Capture the cell that displays the provided text and extract its [X, Y] central coordinate. 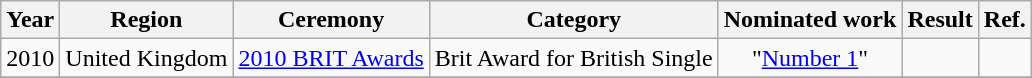
Nominated work [810, 20]
Category [574, 20]
Ref. [1004, 20]
Year [30, 20]
Ceremony [331, 20]
"Number 1" [810, 58]
Region [146, 20]
United Kingdom [146, 58]
2010 [30, 58]
2010 BRIT Awards [331, 58]
Result [940, 20]
Brit Award for British Single [574, 58]
